Find where the given text appears and provide that cell's center as (x, y) coordinate. 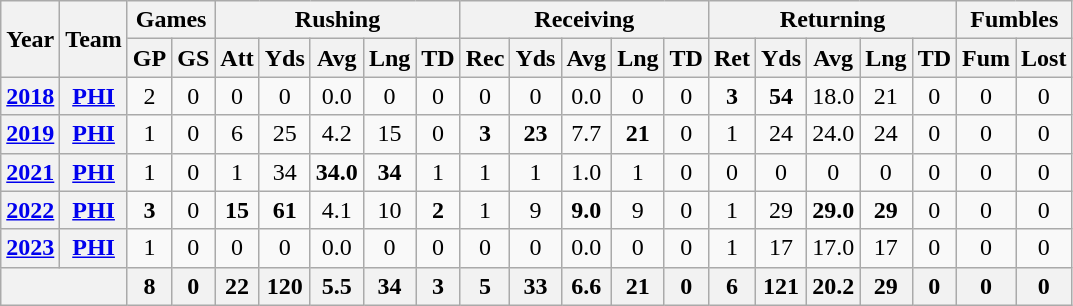
34.0 (336, 172)
Att (237, 58)
7.7 (586, 134)
33 (536, 286)
24.0 (834, 134)
120 (284, 286)
4.2 (336, 134)
Receiving (584, 20)
10 (389, 210)
22 (237, 286)
121 (782, 286)
Lost (1044, 58)
17.0 (834, 248)
5.5 (336, 286)
25 (284, 134)
4.1 (336, 210)
61 (284, 210)
18.0 (834, 96)
Rushing (338, 20)
2022 (30, 210)
GS (194, 58)
GP (149, 58)
2018 (30, 96)
Games (170, 20)
5 (485, 286)
2023 (30, 248)
23 (536, 134)
20.2 (834, 286)
2019 (30, 134)
54 (782, 96)
6.6 (586, 286)
Returning (832, 20)
Fumbles (1014, 20)
Fum (986, 58)
29.0 (834, 210)
8 (149, 286)
Rec (485, 58)
Ret (732, 58)
Year (30, 39)
2021 (30, 172)
1.0 (586, 172)
Team (94, 39)
9.0 (586, 210)
